Determine the (x, y) coordinate at the center of the cell enclosing the given text.  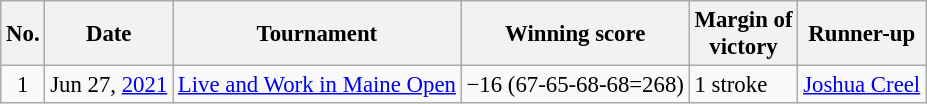
Jun 27, 2021 (109, 85)
Tournament (318, 34)
Margin ofvictory (744, 34)
Live and Work in Maine Open (318, 85)
−16 (67-65-68-68=268) (575, 85)
1 stroke (744, 85)
Joshua Creel (862, 85)
Winning score (575, 34)
Date (109, 34)
1 (23, 85)
No. (23, 34)
Runner-up (862, 34)
